From the cell containing the given text, extract its center point as (X, Y) coordinate. 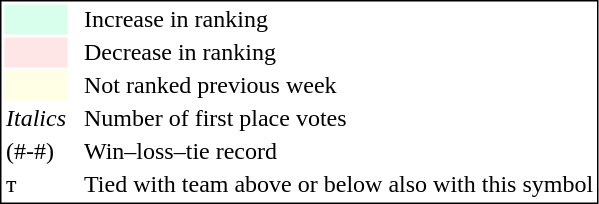
(#-#) (36, 151)
Increase in ranking (338, 19)
Italics (36, 119)
Win–loss–tie record (338, 151)
Number of first place votes (338, 119)
Tied with team above or below also with this symbol (338, 185)
Not ranked previous week (338, 85)
т (36, 185)
Decrease in ranking (338, 53)
